Identify which cell holds the provided text, then report its (X, Y) central coordinate. 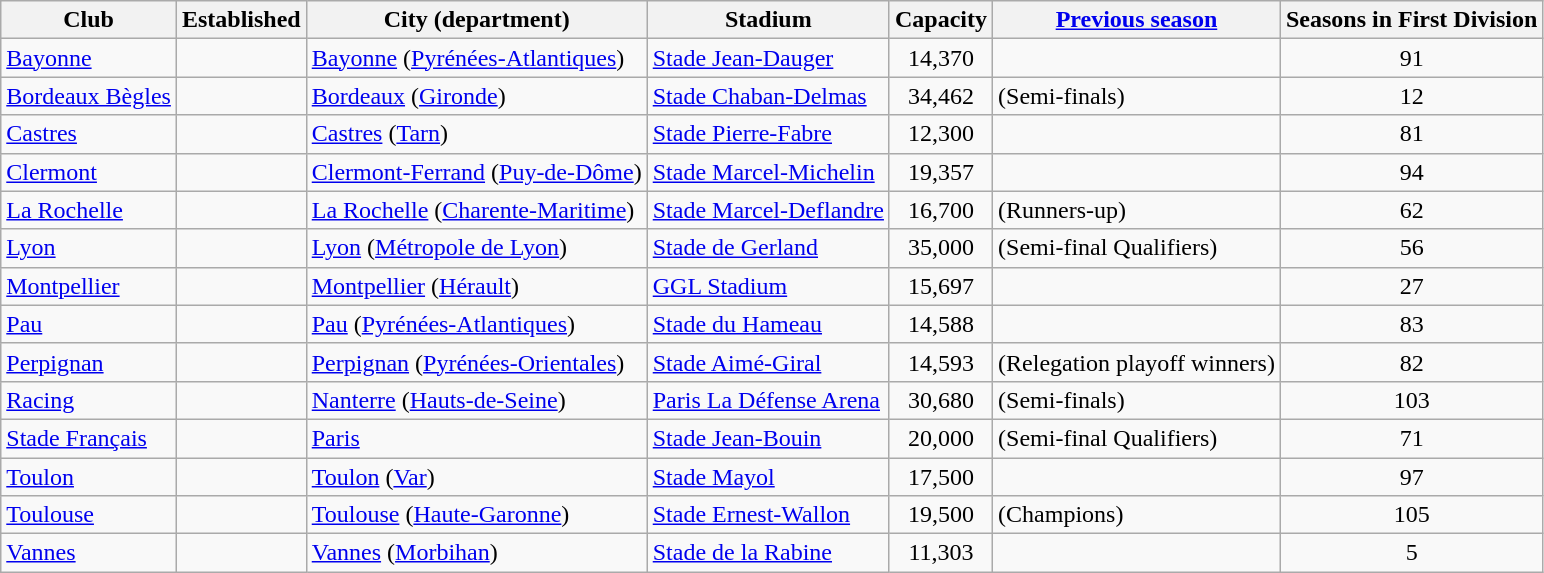
12,300 (940, 134)
11,303 (940, 553)
Stade de Gerland (768, 248)
12 (1411, 96)
105 (1411, 515)
91 (1411, 58)
82 (1411, 362)
Montpellier (89, 286)
Montpellier (Hérault) (476, 286)
Stade Mayol (768, 477)
Stade Aimé-Giral (768, 362)
Bayonne (89, 58)
Stade Pierre-Fabre (768, 134)
Lyon (89, 248)
Stade de la Rabine (768, 553)
Pau (89, 324)
19,357 (940, 172)
14,370 (940, 58)
Castres (Tarn) (476, 134)
Capacity (940, 20)
Toulouse (89, 515)
71 (1411, 438)
Paris La Défense Arena (768, 400)
19,500 (940, 515)
Stade Jean-Dauger (768, 58)
La Rochelle (89, 210)
Bayonne (Pyrénées-Atlantiques) (476, 58)
Stade Français (89, 438)
Vannes (Morbihan) (476, 553)
(Champions) (1137, 515)
16,700 (940, 210)
Paris (476, 438)
Bordeaux Bègles (89, 96)
Castres (89, 134)
27 (1411, 286)
35,000 (940, 248)
94 (1411, 172)
15,697 (940, 286)
Stade Marcel-Michelin (768, 172)
Seasons in First Division (1411, 20)
(Relegation playoff winners) (1137, 362)
17,500 (940, 477)
La Rochelle (Charente-Maritime) (476, 210)
83 (1411, 324)
Stade du Hameau (768, 324)
Toulon (Var) (476, 477)
14,593 (940, 362)
Stade Jean-Bouin (768, 438)
Vannes (89, 553)
Established (241, 20)
Stadium (768, 20)
20,000 (940, 438)
Toulouse (Haute-Garonne) (476, 515)
Club (89, 20)
GGL Stadium (768, 286)
Clermont-Ferrand (Puy-de-Dôme) (476, 172)
Stade Marcel-Deflandre (768, 210)
Pau (Pyrénées-Atlantiques) (476, 324)
Stade Ernest-Wallon (768, 515)
Stade Chaban-Delmas (768, 96)
5 (1411, 553)
81 (1411, 134)
Lyon (Métropole de Lyon) (476, 248)
(Runners-up) (1137, 210)
City (department) (476, 20)
30,680 (940, 400)
103 (1411, 400)
Racing (89, 400)
14,588 (940, 324)
Clermont (89, 172)
97 (1411, 477)
Perpignan (89, 362)
34,462 (940, 96)
Nanterre (Hauts-de-Seine) (476, 400)
Perpignan (Pyrénées-Orientales) (476, 362)
Bordeaux (Gironde) (476, 96)
56 (1411, 248)
Previous season (1137, 20)
62 (1411, 210)
Toulon (89, 477)
